Output the [X, Y] coordinate of the center of the cell containing the given text.  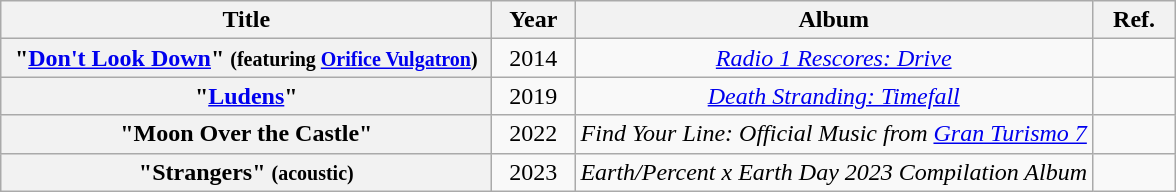
2019 [534, 96]
"Strangers" (acoustic) [246, 172]
"Ludens" [246, 96]
Find Your Line: Official Music from Gran Turismo 7 [834, 134]
Album [834, 20]
Radio 1 Rescores: Drive [834, 58]
Ref. [1134, 20]
"Moon Over the Castle" [246, 134]
2014 [534, 58]
Earth/Percent x Earth Day 2023 Compilation Album [834, 172]
Title [246, 20]
Death Stranding: Timefall [834, 96]
"Don't Look Down" (featuring Orifice Vulgatron) [246, 58]
2022 [534, 134]
2023 [534, 172]
Year [534, 20]
